Determine the [X, Y] coordinate at the center of the cell enclosing the given text.  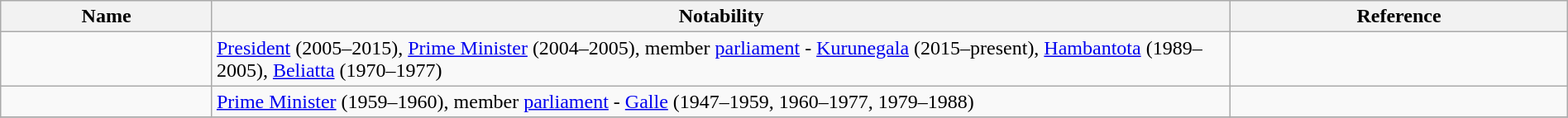
Reference [1399, 17]
Name [107, 17]
Notability [721, 17]
Prime Minister (1959–1960), member parliament - Galle (1947–1959, 1960–1977, 1979–1988) [721, 101]
President (2005–2015), Prime Minister (2004–2005), member parliament - Kurunegala (2015–present), Hambantota (1989–2005), Beliatta (1970–1977) [721, 59]
